Return [X, Y] of the center of cell containing provided text 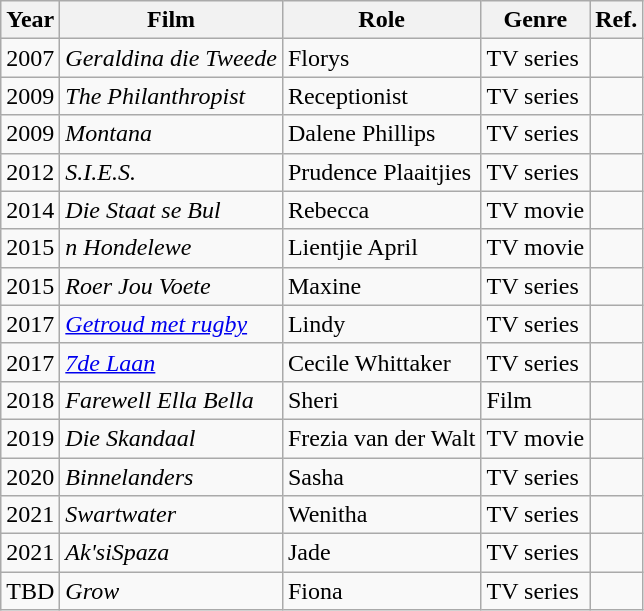
7de Laan [172, 362]
2012 [30, 172]
Geraldina die Tweede [172, 58]
Sasha [382, 477]
Dalene Phillips [382, 134]
Rebecca [382, 210]
Ak'siSpaza [172, 553]
Year [30, 20]
Role [382, 20]
S.I.E.S. [172, 172]
TBD [30, 591]
Grow [172, 591]
Florys [382, 58]
Die Skandaal [172, 438]
Genre [536, 20]
2007 [30, 58]
2018 [30, 400]
Getroud met rugby [172, 324]
n Hondelewe [172, 248]
Roer Jou Voete [172, 286]
Ref. [616, 20]
2020 [30, 477]
Swartwater [172, 515]
Frezia van der Walt [382, 438]
Receptionist [382, 96]
Montana [172, 134]
Lindy [382, 324]
Farewell Ella Bella [172, 400]
Fiona [382, 591]
2014 [30, 210]
Die Staat se Bul [172, 210]
Lientjie April [382, 248]
Prudence Plaaitjies [382, 172]
Binnelanders [172, 477]
2019 [30, 438]
Jade [382, 553]
Cecile Whittaker [382, 362]
Wenitha [382, 515]
Sheri [382, 400]
The Philanthropist [172, 96]
Maxine [382, 286]
